Scan for the cell matching the given text and deliver its [x, y] coordinate at center. 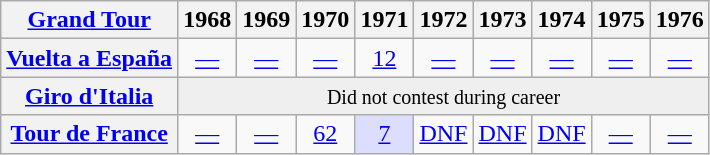
62 [326, 134]
Grand Tour [90, 20]
Tour de France [90, 134]
1971 [384, 20]
7 [384, 134]
1972 [444, 20]
1973 [502, 20]
Vuelta a España [90, 58]
12 [384, 58]
1974 [562, 20]
Did not contest during career [444, 96]
Giro d'Italia [90, 96]
1969 [266, 20]
1975 [620, 20]
1968 [208, 20]
1970 [326, 20]
1976 [680, 20]
